Provide the [X, Y] coordinate of the cell's center where the given text is located.  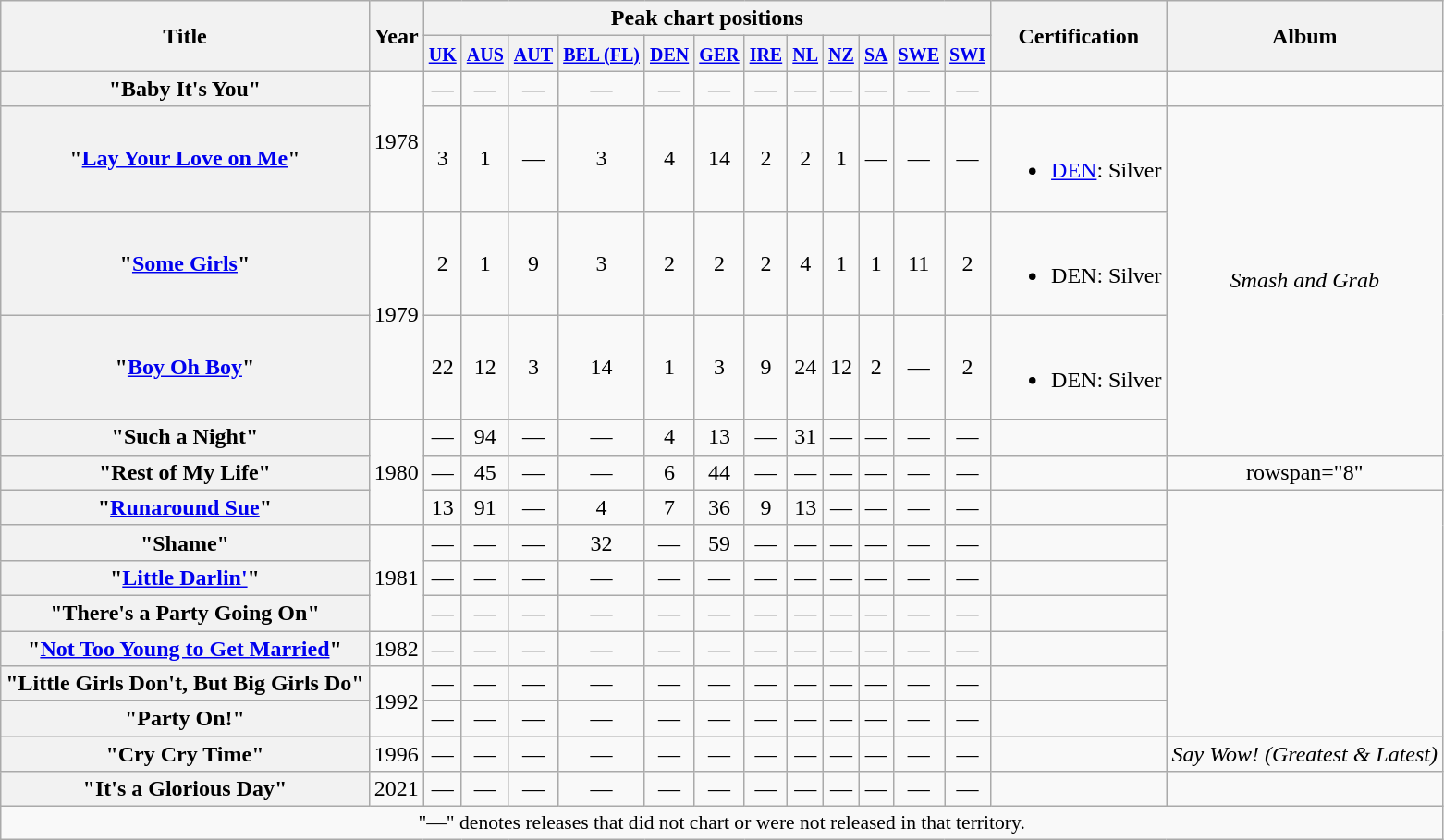
24 [806, 368]
Title [185, 36]
Year [396, 36]
"Such a Night" [185, 437]
IRE [765, 54]
1981 [396, 578]
44 [719, 472]
59 [719, 542]
"Little Darlin'" [185, 578]
Certification [1079, 36]
"There's a Party Going On" [185, 613]
Say Wow! (Greatest & Latest) [1305, 754]
SWI [968, 54]
GER [719, 54]
Album [1305, 36]
1992 [396, 701]
7 [669, 507]
31 [806, 437]
AUT [532, 54]
22 [442, 368]
Smash and Grab [1305, 281]
2021 [396, 789]
32 [602, 542]
SA [876, 54]
NZ [841, 54]
NL [806, 54]
1979 [396, 315]
6 [669, 472]
"Some Girls" [185, 262]
SWE [919, 54]
"Little Girls Don't, But Big Girls Do" [185, 684]
"Party On!" [185, 719]
"Cry Cry Time" [185, 754]
"Lay Your Love on Me" [185, 159]
94 [484, 437]
"Runaround Sue" [185, 507]
"—" denotes releases that did not chart or were not released in that territory. [722, 823]
"Shame" [185, 542]
36 [719, 507]
"Rest of My Life" [185, 472]
"Baby It's You" [185, 89]
Peak chart positions [706, 18]
1982 [396, 648]
"Boy Oh Boy" [185, 368]
1978 [396, 140]
45 [484, 472]
"Not Too Young to Get Married" [185, 648]
1980 [396, 472]
91 [484, 507]
DEN [669, 54]
AUS [484, 54]
11 [919, 262]
BEL (FL) [602, 54]
1996 [396, 754]
"It's a Glorious Day" [185, 789]
rowspan="8" [1305, 472]
UK [442, 54]
